From the cell containing the given text, extract its center point as [X, Y] coordinate. 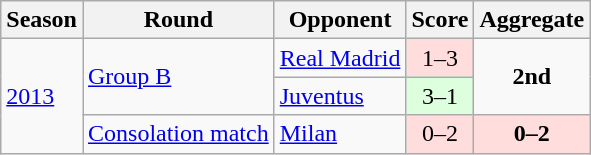
Aggregate [532, 20]
2nd [532, 77]
Consolation match [178, 134]
Opponent [340, 20]
Real Madrid [340, 58]
Juventus [340, 96]
Round [178, 20]
Season [42, 20]
Score [440, 20]
Group B [178, 77]
2013 [42, 96]
3–1 [440, 96]
Milan [340, 134]
1–3 [440, 58]
